Return the [X, Y] coordinate for the center point of the cell that contains the specified text.  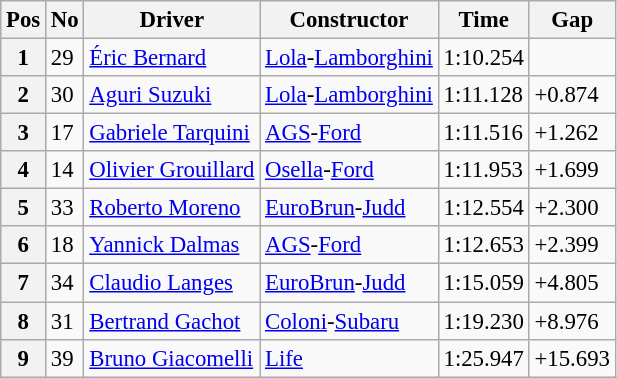
+2.300 [572, 208]
17 [65, 133]
34 [65, 283]
Gabriele Tarquini [172, 133]
1:11.128 [484, 95]
1:25.947 [484, 358]
Bertrand Gachot [172, 321]
+4.805 [572, 283]
1:12.554 [484, 208]
3 [24, 133]
9 [24, 358]
Driver [172, 20]
Yannick Dalmas [172, 245]
1:12.653 [484, 245]
Aguri Suzuki [172, 95]
1:19.230 [484, 321]
6 [24, 245]
7 [24, 283]
1:11.516 [484, 133]
1:10.254 [484, 58]
29 [65, 58]
Coloni-Subaru [349, 321]
Gap [572, 20]
33 [65, 208]
Osella-Ford [349, 170]
Pos [24, 20]
Claudio Langes [172, 283]
Bruno Giacomelli [172, 358]
+1.262 [572, 133]
2 [24, 95]
1:11.953 [484, 170]
+1.699 [572, 170]
14 [65, 170]
31 [65, 321]
30 [65, 95]
18 [65, 245]
Olivier Grouillard [172, 170]
+2.399 [572, 245]
Roberto Moreno [172, 208]
+8.976 [572, 321]
Constructor [349, 20]
39 [65, 358]
4 [24, 170]
8 [24, 321]
5 [24, 208]
1:15.059 [484, 283]
+0.874 [572, 95]
Life [349, 358]
Time [484, 20]
+15.693 [572, 358]
No [65, 20]
1 [24, 58]
Éric Bernard [172, 58]
